Find where the given text appears and provide that cell's center as (X, Y) coordinate. 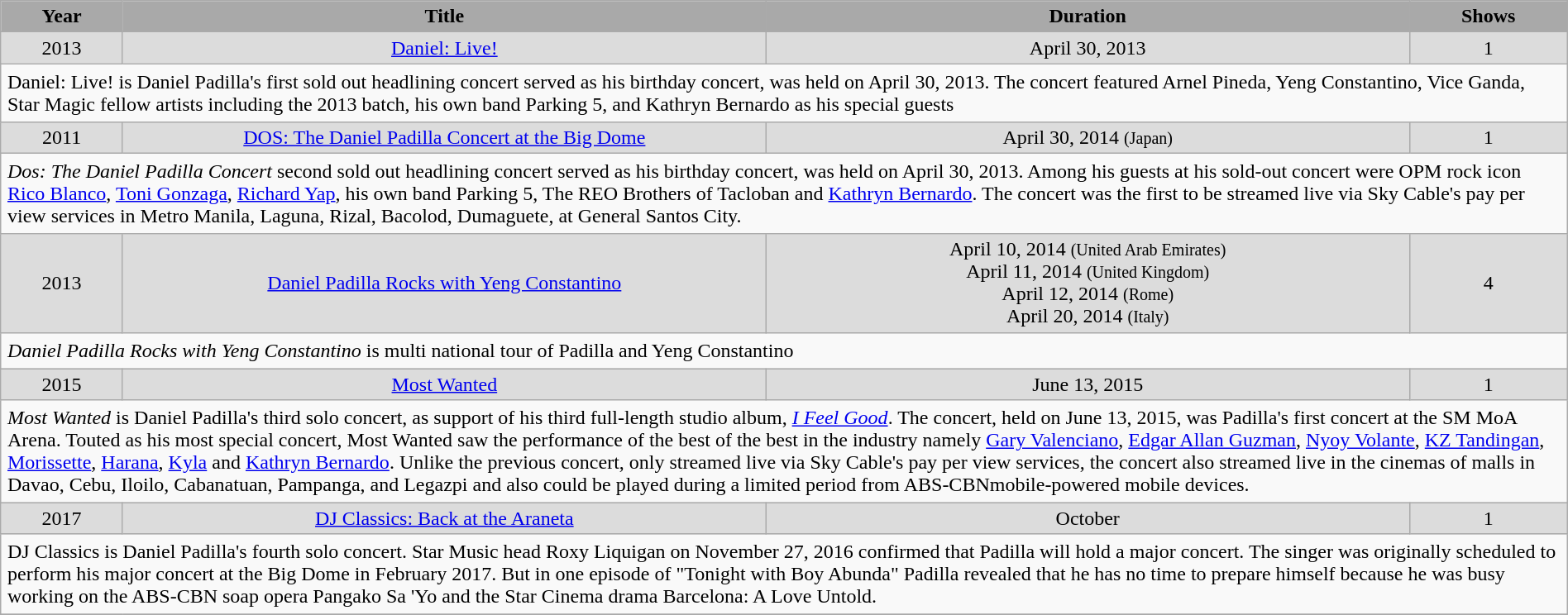
Duration (1088, 17)
April 30, 2014 (Japan) (1088, 137)
April 30, 2013 (1088, 48)
DJ Classics: Back at the Araneta (444, 518)
Most Wanted (444, 384)
DOS: The Daniel Padilla Concert at the Big Dome (444, 137)
June 13, 2015 (1088, 384)
2015 (62, 384)
April 10, 2014 (United Arab Emirates) April 11, 2014 (United Kingdom) April 12, 2014 (Rome) April 20, 2014 (Italy) (1088, 283)
Title (444, 17)
2011 (62, 137)
2017 (62, 518)
Daniel: Live! (444, 48)
Daniel Padilla Rocks with Yeng Constantino (444, 283)
Year (62, 17)
4 (1489, 283)
October (1088, 518)
Daniel Padilla Rocks with Yeng Constantino is multi national tour of Padilla and Yeng Constantino (784, 350)
Shows (1489, 17)
